Detect which cell encompasses the target text, then output its [x, y] center coordinate. 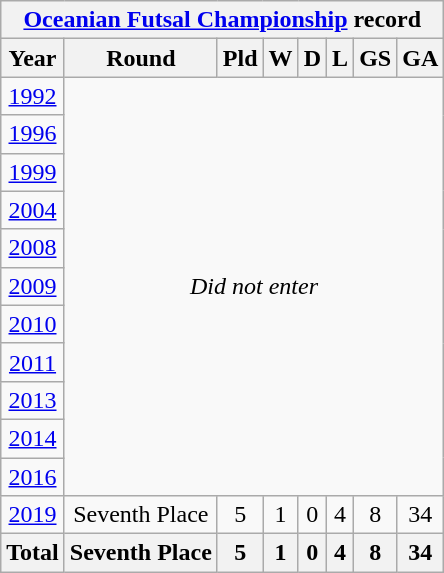
2009 [33, 286]
2004 [33, 210]
Round [140, 58]
GS [376, 58]
Pld [240, 58]
2019 [33, 515]
W [280, 58]
GA [420, 58]
Year [33, 58]
D [312, 58]
2013 [33, 400]
1999 [33, 172]
1996 [33, 134]
2010 [33, 324]
2014 [33, 438]
Did not enter [254, 286]
1992 [33, 96]
2008 [33, 248]
L [340, 58]
2011 [33, 362]
Total [33, 553]
Oceanian Futsal Championship record [222, 20]
2016 [33, 477]
